Find where the given text appears and provide that cell's center as [x, y] coordinate. 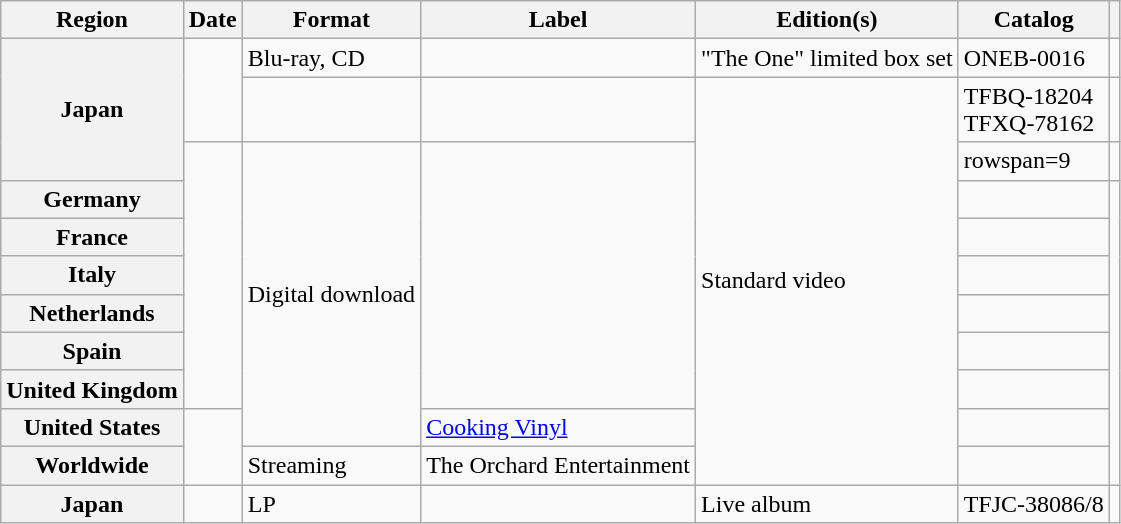
Netherlands [92, 313]
TFBQ-18204TFXQ-78162 [1034, 110]
Germany [92, 199]
Blu-ray, CD [331, 58]
Cooking Vinyl [558, 427]
LP [331, 503]
TFJC-38086/8 [1034, 503]
Label [558, 20]
Live album [828, 503]
United Kingdom [92, 389]
Region [92, 20]
Date [212, 20]
Catalog [1034, 20]
Standard video [828, 281]
Italy [92, 275]
Worldwide [92, 465]
Spain [92, 351]
The Orchard Entertainment [558, 465]
Digital download [331, 294]
France [92, 237]
Edition(s) [828, 20]
rowspan=9 [1034, 161]
Streaming [331, 465]
Format [331, 20]
ONEB-0016 [1034, 58]
"The One" limited box set [828, 58]
United States [92, 427]
